From the cell containing the given text, extract its center point as (X, Y) coordinate. 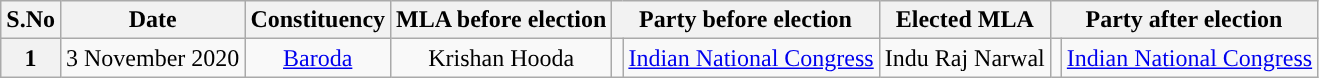
Party after election (1184, 20)
Indu Raj Narwal (964, 58)
MLA before election (502, 20)
Party before election (746, 20)
3 November 2020 (152, 58)
Baroda (318, 58)
Krishan Hooda (502, 58)
Constituency (318, 20)
Date (152, 20)
1 (31, 58)
Elected MLA (964, 20)
S.No (31, 20)
